From the cell containing the given text, extract its center point as (x, y) coordinate. 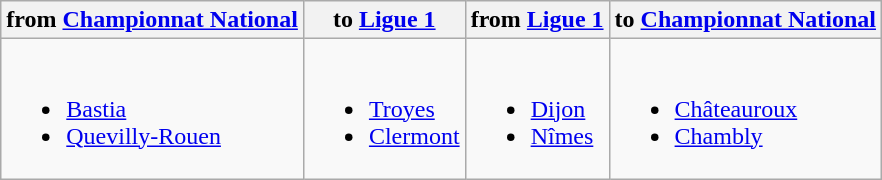
DijonNîmes (537, 109)
BastiaQuevilly-Rouen (152, 109)
from Ligue 1 (537, 20)
to Championnat National (745, 20)
ChâteaurouxChambly (745, 109)
from Championnat National (152, 20)
TroyesClermont (384, 109)
to Ligue 1 (384, 20)
